Determine the [x, y] coordinate at the center of the cell enclosing the given text.  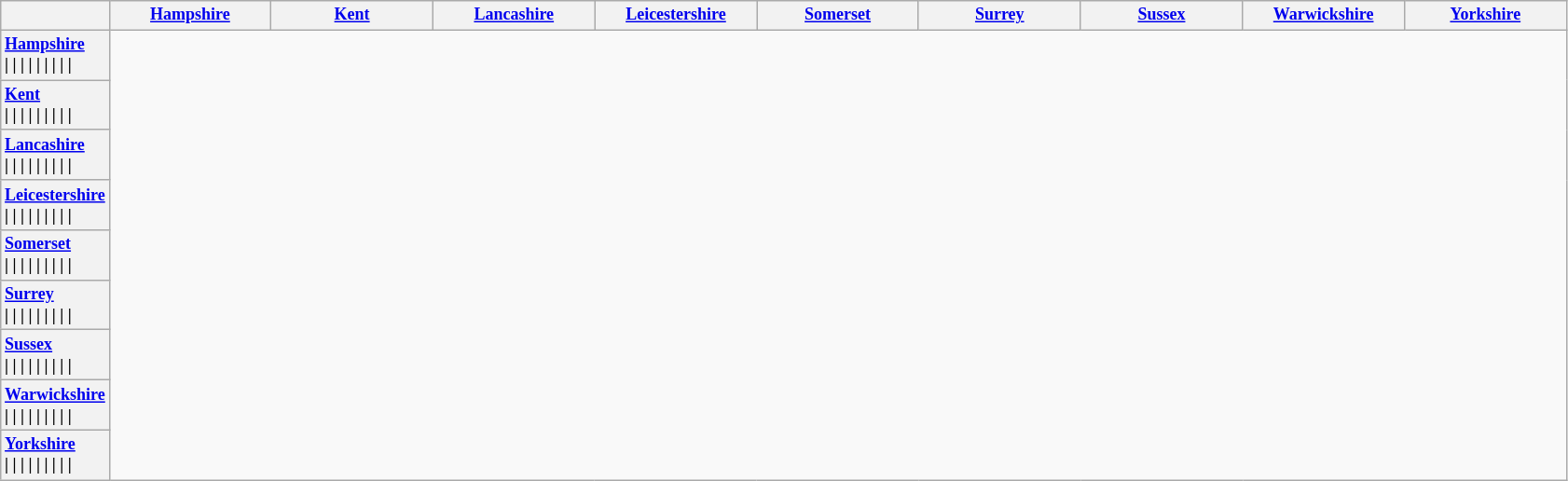
Hampshire [190, 15]
Kent [352, 15]
Sussex [1162, 15]
Leicestershire | | | | | | | | | [55, 205]
Leicestershire [676, 15]
Warwickshire [1324, 15]
Surrey [999, 15]
Yorkshire | | | | | | | | | [55, 455]
Surrey | | | | | | | | | [55, 305]
Kent | | | | | | | | | [55, 105]
Sussex | | | | | | | | | [55, 355]
Lancashire | | | | | | | | | [55, 155]
Lancashire [514, 15]
Somerset | | | | | | | | | [55, 255]
Warwickshire | | | | | | | | | [55, 405]
Yorkshire [1485, 15]
Hampshire | | | | | | | | | [55, 55]
Somerset [838, 15]
